Find where the given text appears and provide that cell's center as (x, y) coordinate. 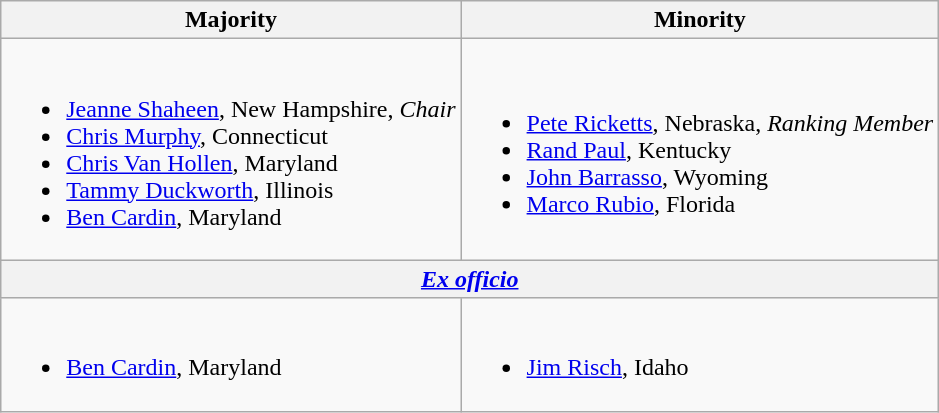
Jim Risch, Idaho (700, 354)
Jeanne Shaheen, New Hampshire, ChairChris Murphy, ConnecticutChris Van Hollen, MarylandTammy Duckworth, IllinoisBen Cardin, Maryland (231, 150)
Pete Ricketts, Nebraska, Ranking MemberRand Paul, KentuckyJohn Barrasso, WyomingMarco Rubio, Florida (700, 150)
Minority (700, 20)
Ex officio (470, 279)
Ben Cardin, Maryland (231, 354)
Majority (231, 20)
